Pinpoint the cell where the given text exists, returning its (x, y) midpoint coordinate. 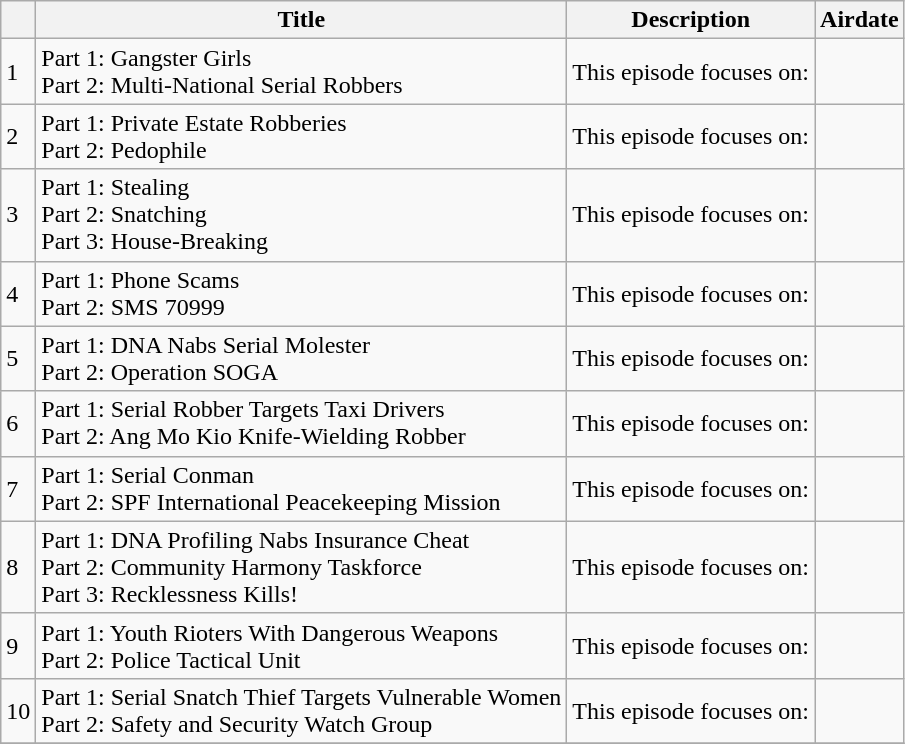
Part 1: Private Estate Robberies Part 2: Pedophile (302, 136)
9 (18, 646)
Part 1: Serial Conman Part 2: SPF International Peacekeeping Mission (302, 488)
10 (18, 710)
5 (18, 358)
Part 1: Youth Rioters With Dangerous Weapons Part 2: Police Tactical Unit (302, 646)
Airdate (860, 20)
2 (18, 136)
Description (691, 20)
Part 1: Stealing Part 2: Snatching Part 3: House-Breaking (302, 215)
Title (302, 20)
3 (18, 215)
6 (18, 424)
4 (18, 294)
7 (18, 488)
Part 1: Serial Robber Targets Taxi Drivers Part 2: Ang Mo Kio Knife-Wielding Robber (302, 424)
Part 1: Gangster Girls Part 2: Multi-National Serial Robbers (302, 72)
Part 1: Serial Snatch Thief Targets Vulnerable Women Part 2: Safety and Security Watch Group (302, 710)
1 (18, 72)
Part 1: Phone Scams Part 2: SMS 70999 (302, 294)
Part 1: DNA Nabs Serial Molester Part 2: Operation SOGA (302, 358)
8 (18, 567)
Part 1: DNA Profiling Nabs Insurance Cheat Part 2: Community Harmony Taskforce Part 3: Recklessness Kills! (302, 567)
